Return the (X, Y) coordinate for the center point of the cell that contains the specified text.  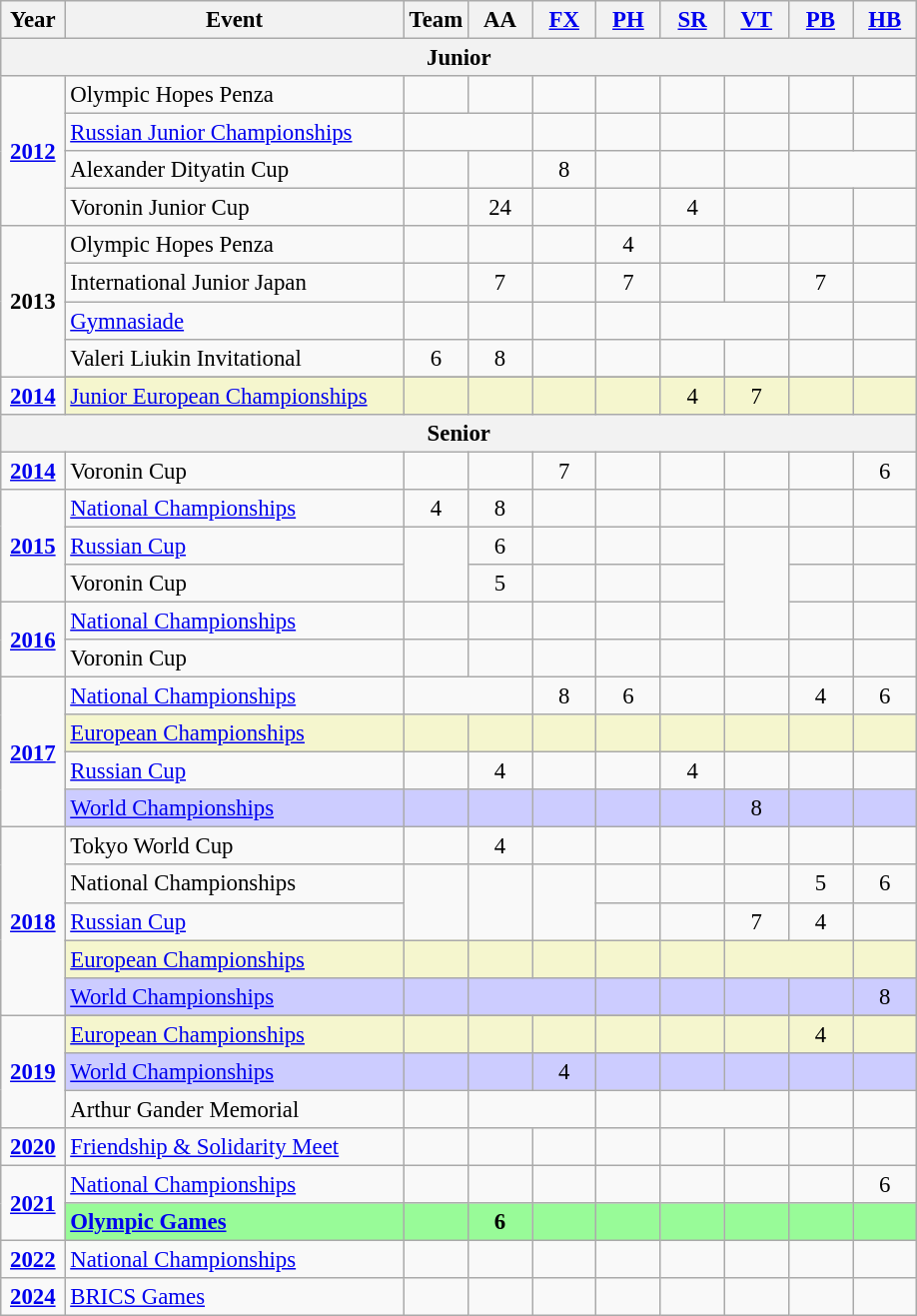
Senior (459, 433)
Friendship & Solidarity Meet (234, 1147)
Junior European Championships (234, 396)
2019 (33, 1071)
HB (885, 20)
Gymnasiade (234, 321)
FX (564, 20)
Arthur Gander Memorial (234, 1109)
Alexander Dityatin Cup (234, 170)
PB (820, 20)
Olympic Games (234, 1222)
2016 (33, 640)
2015 (33, 546)
Voronin Junior Cup (234, 208)
2020 (33, 1147)
SR (692, 20)
Russian Junior Championships (234, 133)
BRICS Games (234, 1297)
Valeri Liukin Invitational (234, 358)
Event (234, 20)
VT (756, 20)
AA (499, 20)
24 (499, 208)
2017 (33, 752)
2013 (33, 301)
2021 (33, 1203)
2022 (33, 1260)
Junior (459, 58)
Team (436, 20)
PH (628, 20)
2018 (33, 921)
Tokyo World Cup (234, 846)
2012 (33, 151)
International Junior Japan (234, 283)
2024 (33, 1297)
Year (33, 20)
